Find where the given text appears and provide that cell's center as [X, Y] coordinate. 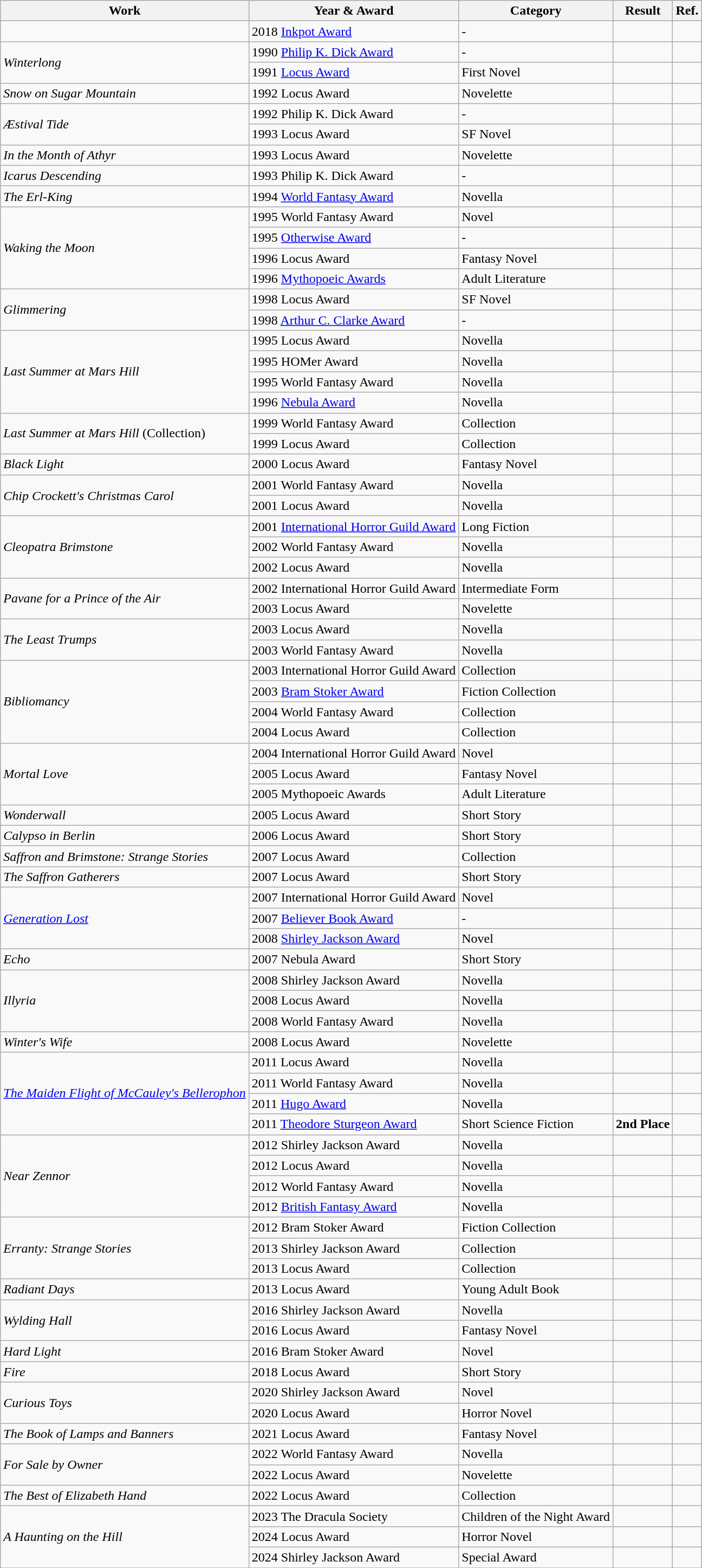
Category [536, 11]
Intermediate Form [536, 588]
2004 Locus Award [353, 733]
2020 Shirley Jackson Award [353, 1392]
2011 Hugo Award [353, 1104]
Long Fiction [536, 526]
Black Light [125, 464]
2002 International Horror Guild Award [353, 588]
2003 World Fantasy Award [353, 650]
2000 Locus Award [353, 464]
Last Summer at Mars Hill [125, 372]
The Best of Elizabeth Hand [125, 1495]
2002 Locus Award [353, 567]
2008 World Fantasy Award [353, 1021]
Pavane for a Prince of the Air [125, 598]
1995 Locus Award [353, 341]
The Saffron Gatherers [125, 877]
2012 World Fantasy Award [353, 1186]
Last Summer at Mars Hill (Collection) [125, 433]
Winter's Wife [125, 1042]
1996 Nebula Award [353, 403]
1992 Locus Award [353, 93]
Mortal Love [125, 774]
2001 Locus Award [353, 506]
2013 Shirley Jackson Award [353, 1248]
2012 British Fantasy Award [353, 1207]
Snow on Sugar Mountain [125, 93]
2012 Bram Stoker Award [353, 1227]
2024 Shirley Jackson Award [353, 1557]
Cleopatra Brimstone [125, 547]
1991 Locus Award [353, 73]
Work [125, 11]
2018 Inkpot Award [353, 31]
Echo [125, 960]
Near Zennor [125, 1176]
2004 World Fantasy Award [353, 712]
2011 Theodore Sturgeon Award [353, 1124]
1999 Locus Award [353, 444]
The Least Trumps [125, 640]
1993 Philip K. Dick Award [353, 176]
Glimmering [125, 310]
2021 Locus Award [353, 1434]
2016 Shirley Jackson Award [353, 1310]
Waking the Moon [125, 248]
In the Month of Athyr [125, 155]
2020 Locus Award [353, 1413]
The Erl-King [125, 196]
1996 Locus Award [353, 258]
Wonderwall [125, 815]
2012 Shirley Jackson Award [353, 1145]
2004 International Horror Guild Award [353, 753]
Bibliomancy [125, 702]
2007 Nebula Award [353, 960]
1999 World Fantasy Award [353, 423]
2011 Locus Award [353, 1062]
Chip Crockett's Christmas Carol [125, 495]
2007 Believer Book Award [353, 918]
Wylding Hall [125, 1320]
Short Science Fiction [536, 1124]
Calypso in Berlin [125, 835]
Radiant Days [125, 1290]
2012 Locus Award [353, 1165]
2016 Bram Stoker Award [353, 1351]
1998 Arthur C. Clarke Award [353, 320]
Result [643, 11]
Illyria [125, 1001]
2007 International Horror Guild Award [353, 897]
The Book of Lamps and Banners [125, 1434]
Children of the Night Award [536, 1516]
2nd Place [643, 1124]
2002 World Fantasy Award [353, 547]
Hard Light [125, 1351]
2024 Locus Award [353, 1537]
2016 Locus Award [353, 1331]
Year & Award [353, 11]
Generation Lost [125, 918]
Saffron and Brimstone: Strange Stories [125, 856]
For Sale by Owner [125, 1465]
The Maiden Flight of McCauley's Bellerophon [125, 1093]
Æstival Tide [125, 124]
2001 World Fantasy Award [353, 485]
Special Award [536, 1557]
1995 Otherwise Award [353, 237]
1996 Mythopoeic Awards [353, 279]
Ref. [687, 11]
Winterlong [125, 62]
2018 Locus Award [353, 1372]
1994 World Fantasy Award [353, 196]
Curious Toys [125, 1403]
Erranty: Strange Stories [125, 1248]
A Haunting on the Hill [125, 1537]
1992 Philip K. Dick Award [353, 114]
Young Adult Book [536, 1290]
2011 World Fantasy Award [353, 1083]
1995 HOMer Award [353, 361]
2005 Mythopoeic Awards [353, 794]
1998 Locus Award [353, 300]
2023 The Dracula Society [353, 1516]
Icarus Descending [125, 176]
Fire [125, 1372]
1990 Philip K. Dick Award [353, 52]
2022 World Fantasy Award [353, 1454]
2003 Bram Stoker Award [353, 691]
2003 International Horror Guild Award [353, 671]
First Novel [536, 73]
2001 International Horror Guild Award [353, 526]
2006 Locus Award [353, 835]
